Extract the [x, y] coordinate from the center of the cell holding the provided text.  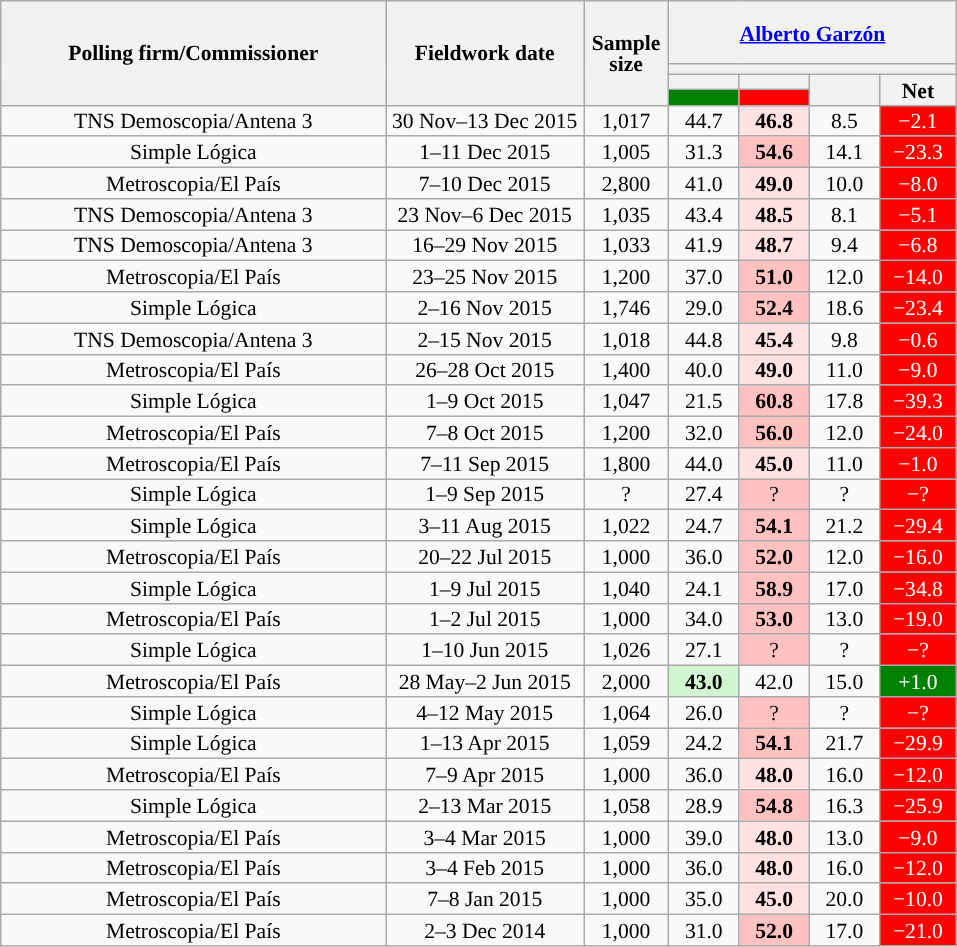
56.0 [774, 432]
−29.9 [918, 744]
48.5 [774, 214]
20.0 [844, 900]
21.2 [844, 526]
23 Nov–6 Dec 2015 [485, 214]
16–29 Nov 2015 [485, 246]
1,058 [626, 806]
1–9 Sep 2015 [485, 494]
48.7 [774, 246]
16.3 [844, 806]
44.0 [704, 464]
45.4 [774, 338]
58.9 [774, 588]
7–9 Apr 2015 [485, 774]
1,047 [626, 402]
41.9 [704, 246]
−16.0 [918, 556]
28.9 [704, 806]
2,000 [626, 682]
1,800 [626, 464]
Fieldwork date [485, 53]
1–13 Apr 2015 [485, 744]
43.0 [704, 682]
2–16 Nov 2015 [485, 308]
1,059 [626, 744]
3–4 Mar 2015 [485, 836]
−14.0 [918, 276]
14.1 [844, 152]
−39.3 [918, 402]
27.4 [704, 494]
18.6 [844, 308]
Alberto Garzón [813, 32]
−8.0 [918, 184]
1,746 [626, 308]
15.0 [844, 682]
1–2 Jul 2015 [485, 618]
−24.0 [918, 432]
1,018 [626, 338]
31.3 [704, 152]
8.5 [844, 120]
9.8 [844, 338]
−29.4 [918, 526]
1–9 Oct 2015 [485, 402]
37.0 [704, 276]
1–11 Dec 2015 [485, 152]
10.0 [844, 184]
46.8 [774, 120]
1,005 [626, 152]
39.0 [704, 836]
−0.6 [918, 338]
60.8 [774, 402]
28 May–2 Jun 2015 [485, 682]
4–12 May 2015 [485, 712]
24.7 [704, 526]
54.6 [774, 152]
−19.0 [918, 618]
1,400 [626, 370]
32.0 [704, 432]
44.7 [704, 120]
24.2 [704, 744]
17.8 [844, 402]
−10.0 [918, 900]
52.4 [774, 308]
1,033 [626, 246]
−23.3 [918, 152]
35.0 [704, 900]
−2.1 [918, 120]
30 Nov–13 Dec 2015 [485, 120]
41.0 [704, 184]
Sample size [626, 53]
26.0 [704, 712]
2,800 [626, 184]
44.8 [704, 338]
8.1 [844, 214]
26–28 Oct 2015 [485, 370]
1–9 Jul 2015 [485, 588]
40.0 [704, 370]
23–25 Nov 2015 [485, 276]
−34.8 [918, 588]
1,035 [626, 214]
1,040 [626, 588]
54.8 [774, 806]
1,022 [626, 526]
1,017 [626, 120]
3–4 Feb 2015 [485, 868]
+1.0 [918, 682]
34.0 [704, 618]
51.0 [774, 276]
2–15 Nov 2015 [485, 338]
7–8 Oct 2015 [485, 432]
2–3 Dec 2014 [485, 930]
1,026 [626, 650]
1–10 Jun 2015 [485, 650]
31.0 [704, 930]
7–11 Sep 2015 [485, 464]
21.5 [704, 402]
3–11 Aug 2015 [485, 526]
20–22 Jul 2015 [485, 556]
7–10 Dec 2015 [485, 184]
Polling firm/Commissioner [194, 53]
−23.4 [918, 308]
−5.1 [918, 214]
43.4 [704, 214]
21.7 [844, 744]
29.0 [704, 308]
−6.8 [918, 246]
7–8 Jan 2015 [485, 900]
42.0 [774, 682]
−21.0 [918, 930]
1,064 [626, 712]
24.1 [704, 588]
Net [918, 90]
53.0 [774, 618]
9.4 [844, 246]
−1.0 [918, 464]
2–13 Mar 2015 [485, 806]
27.1 [704, 650]
−25.9 [918, 806]
